Capture the cell that displays the provided text and extract its (X, Y) central coordinate. 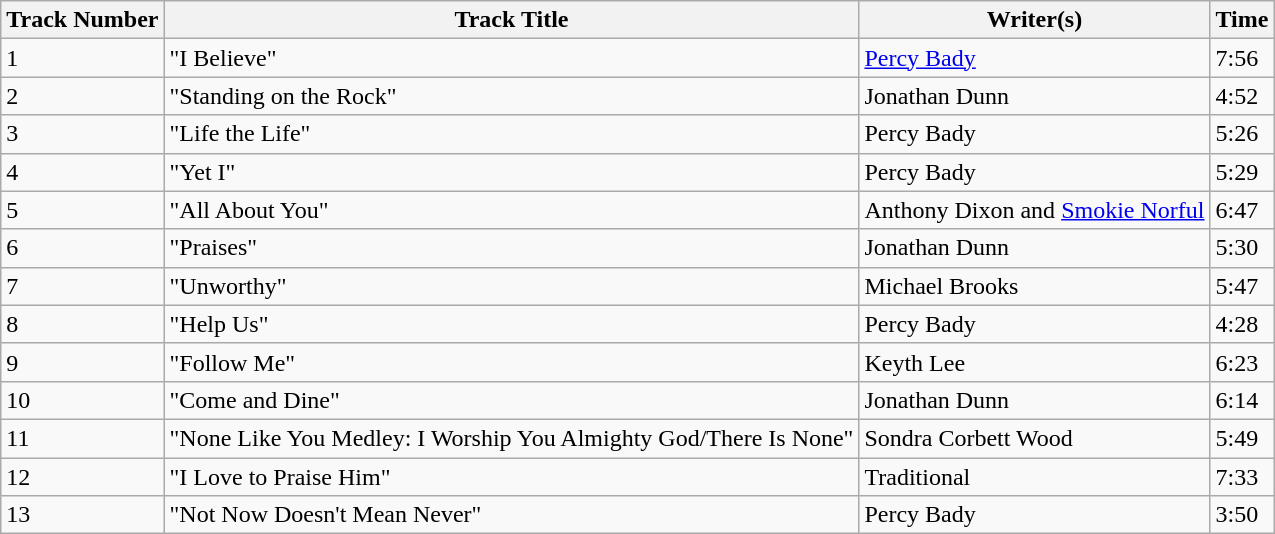
Track Title (512, 20)
Traditional (1034, 477)
5:29 (1242, 172)
11 (82, 438)
3:50 (1242, 515)
Keyth Lee (1034, 362)
5:49 (1242, 438)
Anthony Dixon and Smokie Norful (1034, 210)
"I Love to Praise Him" (512, 477)
"Follow Me" (512, 362)
7:56 (1242, 58)
13 (82, 515)
5:26 (1242, 134)
2 (82, 96)
8 (82, 324)
9 (82, 362)
6:14 (1242, 400)
1 (82, 58)
6:47 (1242, 210)
12 (82, 477)
5:30 (1242, 248)
"Yet I" (512, 172)
5 (82, 210)
7:33 (1242, 477)
"Not Now Doesn't Mean Never" (512, 515)
"All About You" (512, 210)
4:52 (1242, 96)
Michael Brooks (1034, 286)
Time (1242, 20)
4:28 (1242, 324)
"Unworthy" (512, 286)
6:23 (1242, 362)
6 (82, 248)
"I Believe" (512, 58)
"Praises" (512, 248)
7 (82, 286)
"Standing on the Rock" (512, 96)
Track Number (82, 20)
"None Like You Medley: I Worship You Almighty God/There Is None" (512, 438)
4 (82, 172)
3 (82, 134)
"Help Us" (512, 324)
10 (82, 400)
5:47 (1242, 286)
Sondra Corbett Wood (1034, 438)
Writer(s) (1034, 20)
"Life the Life" (512, 134)
"Come and Dine" (512, 400)
